Pinpoint the cell where the given text exists, returning its (X, Y) midpoint coordinate. 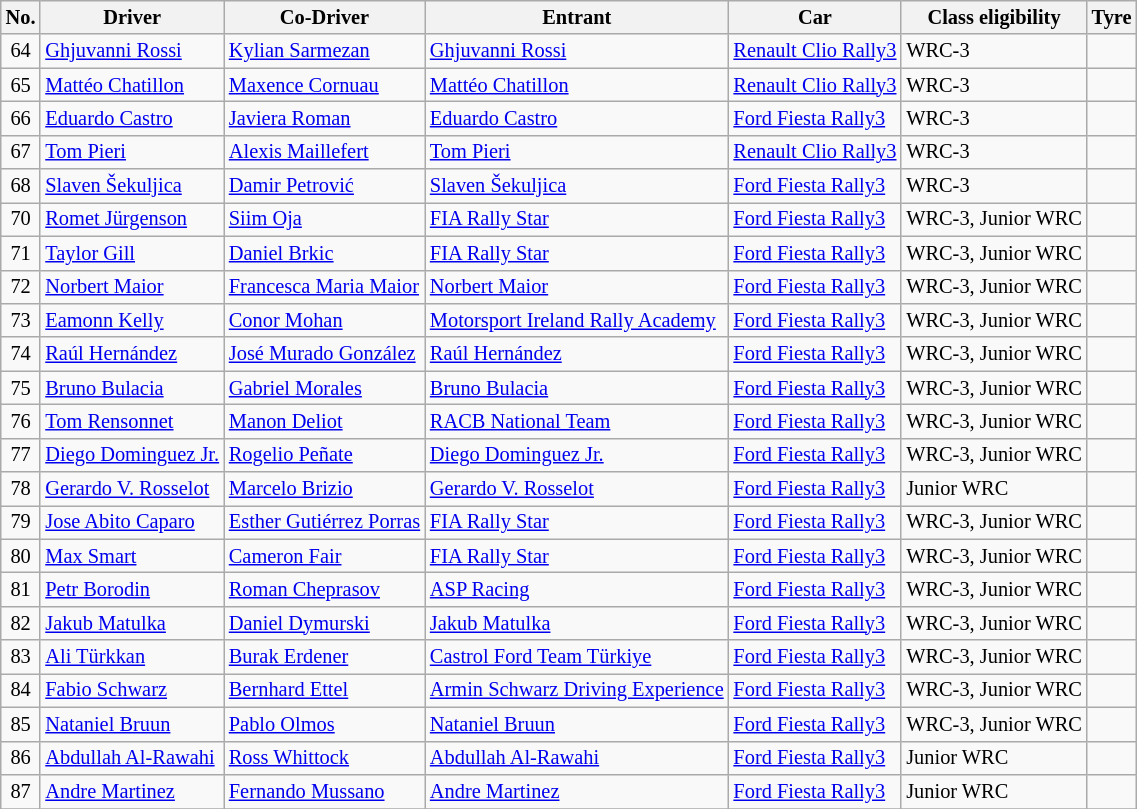
84 (21, 690)
Ross Whittock (324, 758)
66 (21, 118)
Taylor Gill (132, 253)
79 (21, 522)
75 (21, 388)
RACB National Team (577, 421)
Rogelio Peñate (324, 455)
Roman Cheprasov (324, 589)
Tom Rensonnet (132, 421)
Armin Schwarz Driving Experience (577, 690)
Entrant (577, 17)
Eamonn Kelly (132, 320)
Javiera Roman (324, 118)
Marcelo Brizio (324, 489)
Class eligibility (994, 17)
76 (21, 421)
Fernando Mussano (324, 791)
Daniel Brkic (324, 253)
Daniel Dymurski (324, 623)
82 (21, 623)
ASP Racing (577, 589)
Petr Borodin (132, 589)
65 (21, 85)
Ali Türkkan (132, 657)
68 (21, 186)
81 (21, 589)
Car (816, 17)
Burak Erdener (324, 657)
73 (21, 320)
67 (21, 152)
Co-Driver (324, 17)
87 (21, 791)
72 (21, 287)
Kylian Sarmezan (324, 51)
No. (21, 17)
Max Smart (132, 556)
80 (21, 556)
Maxence Cornuau (324, 85)
Fabio Schwarz (132, 690)
71 (21, 253)
86 (21, 758)
85 (21, 724)
83 (21, 657)
Siim Oja (324, 219)
Manon Deliot (324, 421)
Damir Petrović (324, 186)
Tyre (1112, 17)
70 (21, 219)
74 (21, 354)
Gabriel Morales (324, 388)
Conor Mohan (324, 320)
Motorsport Ireland Rally Academy (577, 320)
Esther Gutiérrez Porras (324, 522)
Francesca Maria Maior (324, 287)
Pablo Olmos (324, 724)
Alexis Maillefert (324, 152)
Driver (132, 17)
Cameron Fair (324, 556)
64 (21, 51)
José Murado González (324, 354)
78 (21, 489)
77 (21, 455)
Bernhard Ettel (324, 690)
Jose Abito Caparo (132, 522)
Castrol Ford Team Türkiye (577, 657)
Romet Jürgenson (132, 219)
